Find where the given text appears and provide that cell's center as (X, Y) coordinate. 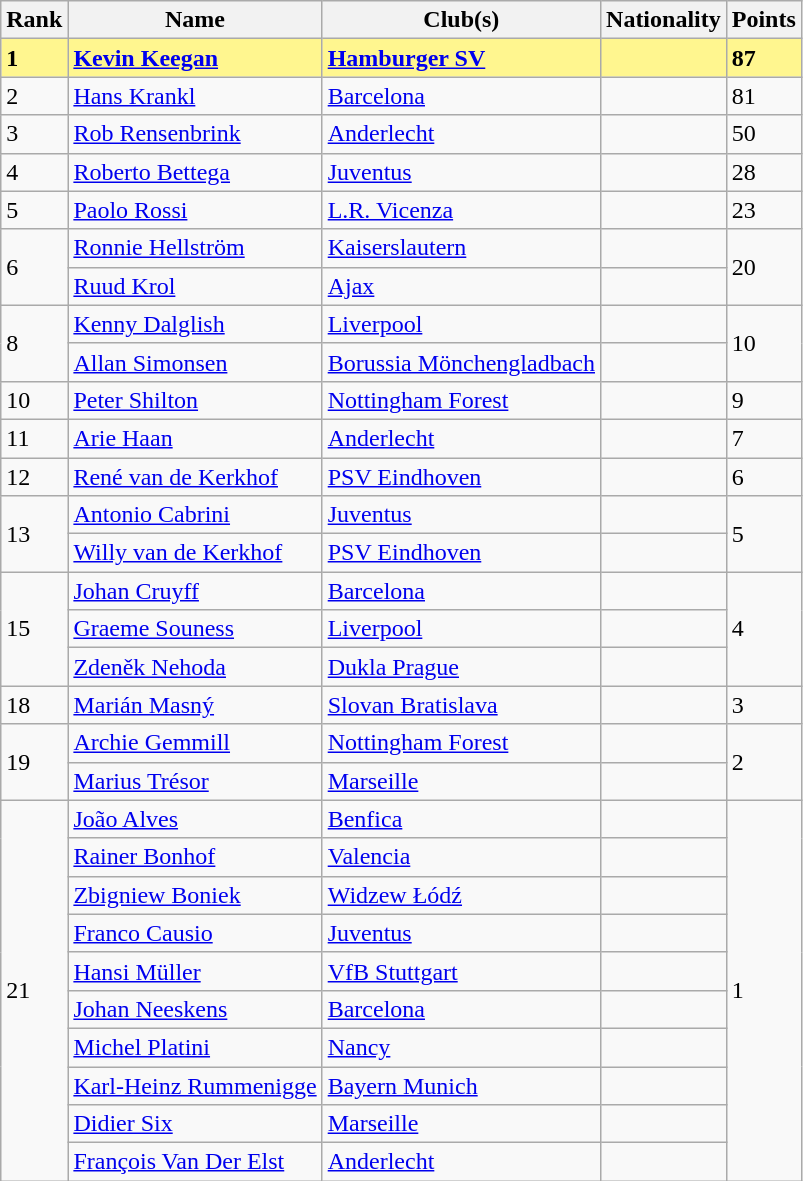
Nationality (664, 20)
Rainer Bonhof (195, 857)
Paolo Rossi (195, 210)
19 (34, 762)
Widzew Łódź (461, 895)
15 (34, 629)
Didier Six (195, 1124)
Archie Gemmill (195, 743)
Karl-Heinz Rummenigge (195, 1085)
Franco Causio (195, 933)
12 (34, 477)
Club(s) (461, 20)
Graeme Souness (195, 629)
Rob Rensenbrink (195, 134)
Kaiserslautern (461, 248)
Slovan Bratislava (461, 705)
9 (764, 400)
Ruud Krol (195, 286)
Allan Simonsen (195, 362)
Zdeněk Nehoda (195, 667)
Hansi Müller (195, 971)
Arie Haan (195, 438)
Borussia Mönchengladbach (461, 362)
Johan Neeskens (195, 1009)
VfB Stuttgart (461, 971)
Willy van de Kerkhof (195, 553)
21 (34, 990)
Kevin Keegan (195, 58)
René van de Kerkhof (195, 477)
Johan Cruyff (195, 591)
Name (195, 20)
7 (764, 438)
23 (764, 210)
Rank (34, 20)
20 (764, 267)
Points (764, 20)
87 (764, 58)
Marius Trésor (195, 781)
28 (764, 172)
18 (34, 705)
Bayern Munich (461, 1085)
João Alves (195, 819)
Nancy (461, 1047)
Michel Platini (195, 1047)
8 (34, 343)
Marián Masný (195, 705)
13 (34, 534)
81 (764, 96)
Peter Shilton (195, 400)
Antonio Cabrini (195, 515)
Valencia (461, 857)
Hans Krankl (195, 96)
Zbigniew Boniek (195, 895)
Roberto Bettega (195, 172)
11 (34, 438)
Ajax (461, 286)
L.R. Vicenza (461, 210)
François Van Der Elst (195, 1162)
Dukla Prague (461, 667)
Hamburger SV (461, 58)
Benfica (461, 819)
Ronnie Hellström (195, 248)
50 (764, 134)
Kenny Dalglish (195, 324)
